Output the [x, y] coordinate of the center of the cell containing the given text.  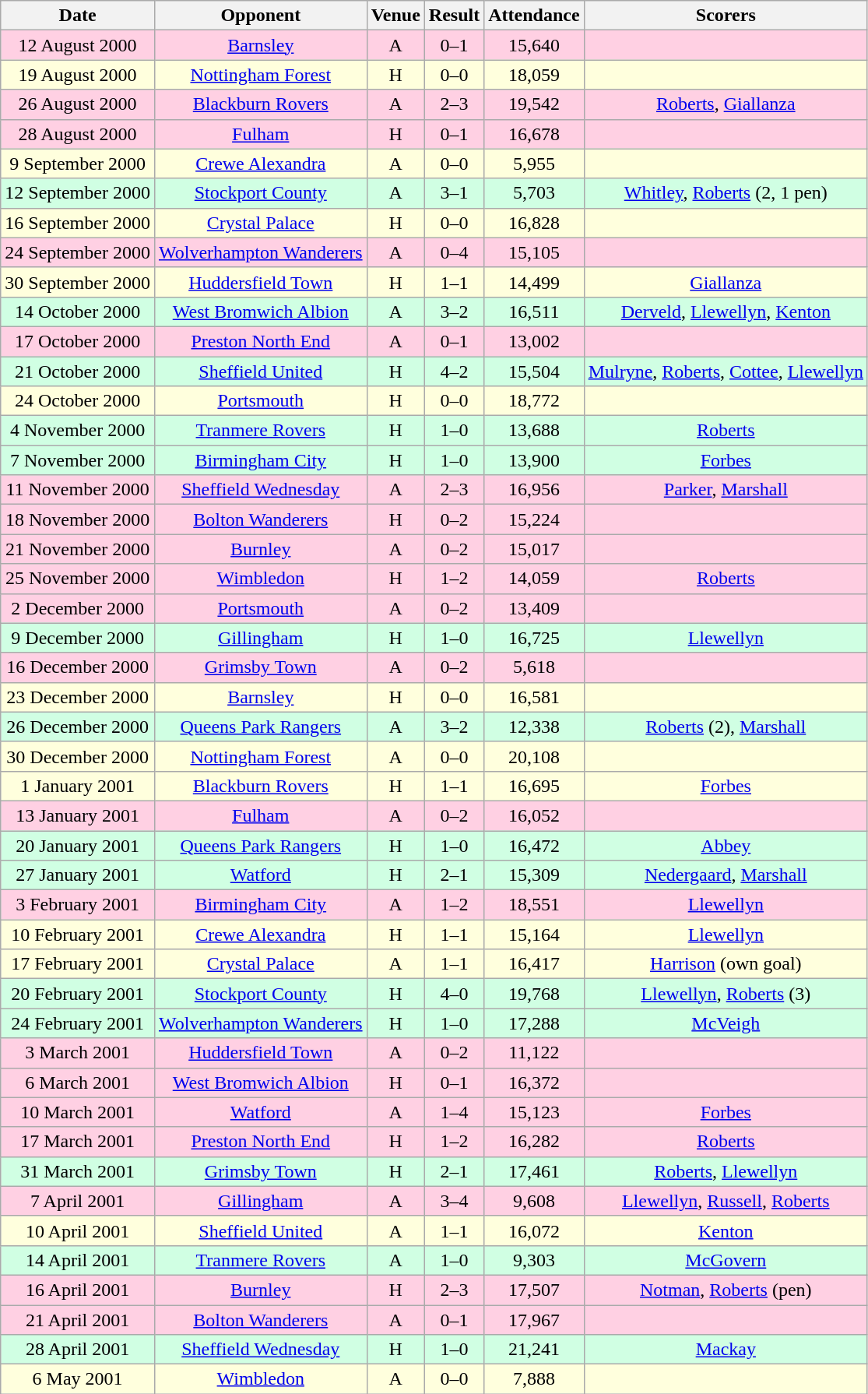
16,052 [534, 815]
20 January 2001 [78, 845]
16,956 [534, 490]
17 February 2001 [78, 964]
Result [454, 16]
20,108 [534, 756]
Kenton [726, 1230]
9 December 2000 [78, 638]
15,504 [534, 371]
24 February 2001 [78, 1023]
13,002 [534, 341]
11,122 [534, 1053]
21 April 2001 [78, 1320]
Roberts (2), Marshall [726, 727]
13,900 [534, 460]
17,288 [534, 1023]
16,828 [534, 223]
12,338 [534, 727]
3–1 [454, 193]
7 November 2000 [78, 460]
17 October 2000 [78, 341]
16,472 [534, 845]
28 April 2001 [78, 1350]
Notman, Roberts (pen) [726, 1290]
14,059 [534, 579]
17,461 [534, 1171]
21 November 2000 [78, 549]
Giallanza [726, 282]
17,507 [534, 1290]
7,888 [534, 1379]
18,772 [534, 401]
12 September 2000 [78, 193]
18 November 2000 [78, 519]
24 October 2000 [78, 401]
9,303 [534, 1260]
7 April 2001 [78, 1201]
16,581 [534, 697]
Llewellyn, Roberts (3) [726, 994]
1 January 2001 [78, 786]
Harrison (own goal) [726, 964]
26 August 2000 [78, 104]
1–4 [454, 1112]
25 November 2000 [78, 579]
Roberts, Giallanza [726, 104]
Mackay [726, 1350]
19 August 2000 [78, 75]
6 March 2001 [78, 1082]
17 March 2001 [78, 1142]
16,678 [534, 134]
13,409 [534, 608]
2 December 2000 [78, 608]
Parker, Marshall [726, 490]
20 February 2001 [78, 994]
Attendance [534, 16]
10 February 2001 [78, 935]
16,511 [534, 312]
15,640 [534, 45]
Date [78, 16]
23 December 2000 [78, 697]
11 November 2000 [78, 490]
19,542 [534, 104]
16,725 [534, 638]
Opponent [260, 16]
3 March 2001 [78, 1053]
30 December 2000 [78, 756]
15,309 [534, 875]
13 January 2001 [78, 815]
16,282 [534, 1142]
Llewellyn, Russell, Roberts [726, 1201]
Venue [395, 16]
26 December 2000 [78, 727]
McVeigh [726, 1023]
19,768 [534, 994]
16 December 2000 [78, 667]
3–4 [454, 1201]
18,551 [534, 905]
Mulryne, Roberts, Cottee, Llewellyn [726, 371]
10 March 2001 [78, 1112]
14 October 2000 [78, 312]
16 April 2001 [78, 1290]
16,072 [534, 1230]
14 April 2001 [78, 1260]
Roberts, Llewellyn [726, 1171]
Nedergaard, Marshall [726, 875]
5,618 [534, 667]
15,017 [534, 549]
14,499 [534, 282]
4–0 [454, 994]
Abbey [726, 845]
9,608 [534, 1201]
9 September 2000 [78, 164]
5,703 [534, 193]
4 November 2000 [78, 431]
30 September 2000 [78, 282]
17,967 [534, 1320]
10 April 2001 [78, 1230]
3 February 2001 [78, 905]
28 August 2000 [78, 134]
15,224 [534, 519]
13,688 [534, 431]
15,105 [534, 252]
27 January 2001 [78, 875]
21,241 [534, 1350]
18,059 [534, 75]
16,417 [534, 964]
Derveld, Llewellyn, Kenton [726, 312]
16,695 [534, 786]
21 October 2000 [78, 371]
31 March 2001 [78, 1171]
5,955 [534, 164]
24 September 2000 [78, 252]
Whitley, Roberts (2, 1 pen) [726, 193]
6 May 2001 [78, 1379]
12 August 2000 [78, 45]
16,372 [534, 1082]
15,123 [534, 1112]
0–4 [454, 252]
Scorers [726, 16]
4–2 [454, 371]
McGovern [726, 1260]
15,164 [534, 935]
16 September 2000 [78, 223]
